Return (X, Y) of the center of cell containing provided text 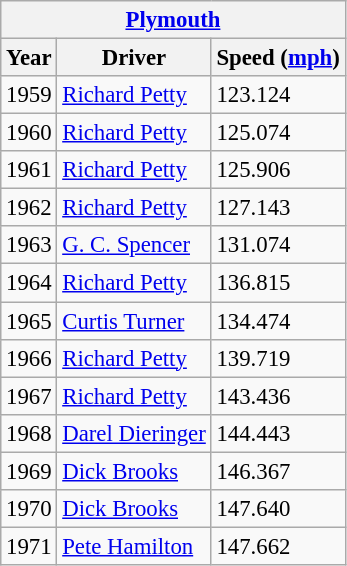
131.074 (278, 245)
146.367 (278, 471)
1961 (29, 170)
1965 (29, 321)
144.443 (278, 433)
127.143 (278, 208)
125.074 (278, 133)
123.124 (278, 95)
Plymouth (173, 20)
Darel Dieringer (134, 433)
139.719 (278, 358)
Year (29, 58)
1967 (29, 396)
1968 (29, 433)
G. C. Spencer (134, 245)
Speed (mph) (278, 58)
Pete Hamilton (134, 546)
Driver (134, 58)
Curtis Turner (134, 321)
1964 (29, 283)
1970 (29, 509)
1960 (29, 133)
1966 (29, 358)
136.815 (278, 283)
1969 (29, 471)
143.436 (278, 396)
147.640 (278, 509)
1962 (29, 208)
1959 (29, 95)
134.474 (278, 321)
1963 (29, 245)
147.662 (278, 546)
1971 (29, 546)
125.906 (278, 170)
